Identify which cell holds the provided text, then report its (X, Y) central coordinate. 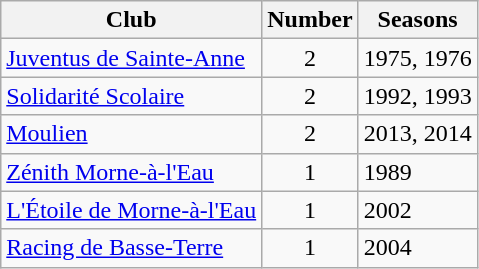
1989 (418, 172)
Solidarité Scolaire (132, 96)
Club (132, 20)
2002 (418, 210)
Zénith Morne-à-l'Eau (132, 172)
Racing de Basse-Terre (132, 248)
L'Étoile de Morne-à-l'Eau (132, 210)
Number (310, 20)
Moulien (132, 134)
Seasons (418, 20)
2004 (418, 248)
1992, 1993 (418, 96)
2013, 2014 (418, 134)
1975, 1976 (418, 58)
Juventus de Sainte-Anne (132, 58)
